Pinpoint the cell where the given text exists, returning its [x, y] midpoint coordinate. 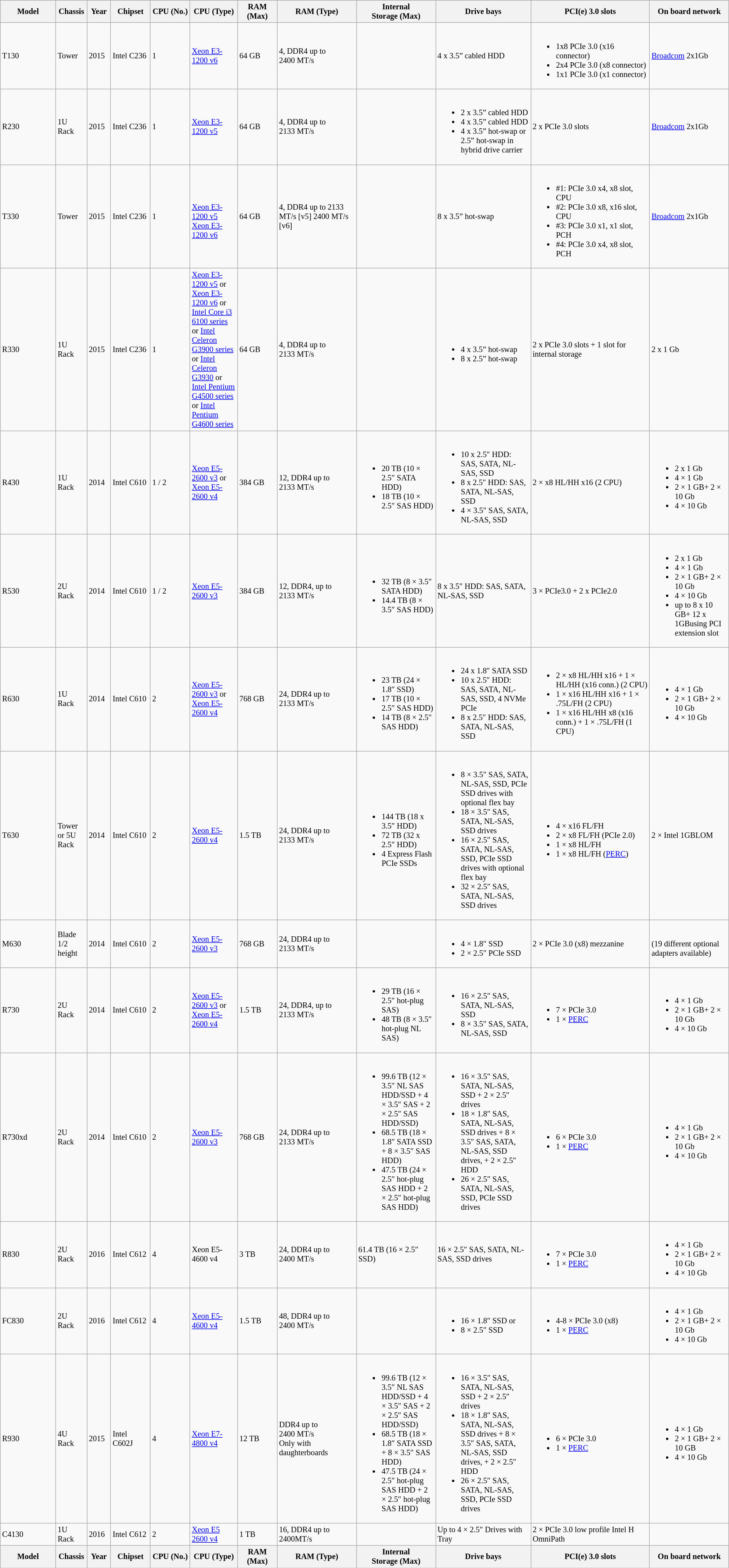
12 TB [257, 1438]
Intel C602J [131, 1438]
48, DDR4 up to 2400 MT/s [317, 1321]
2 x 3.5” cabled HDD4 x 3.5” cabled HDD4 x 3.5” hot-swap or 2.5” hot-swap in hybrid drive carrier [484, 126]
T630 [28, 835]
4 x 3.5” hot-swap8 x 2.5” hot-swap [484, 349]
32 TB (8 × 3.5″ SATA HDD)14.4 TB (8 × 3.5″ SAS HDD) [396, 590]
M630 [28, 944]
R430 [28, 482]
3 TB [257, 1254]
#1: PCIe 3.0 x4, x8 slot, CPU#2: PCIe 3.0 x8, x16 slot, CPU#3: PCIe 3.0 x1, x1 slot, PCH#4: PCIe 3.0 x4, x8 slot, PCH [590, 216]
16, DDR4 up to 2400MT/s [317, 1534]
16 × 2.5″ SAS, SATA, NL-SAS, SSD8 × 3.5″ SAS, SATA, NL-SAS, SSD [484, 1010]
144 TB (18 x 3.5″ HDD)72 TB (32 x 2.5″ HDD)4 Express Flash PCIe SSDs [396, 835]
2 × PCIe 3.0 (x8) mezzanine [590, 944]
12, DDR4 up to 2133 MT/s [317, 482]
16 × 1.8″ SSD or8 × 2.5″ SSD [484, 1321]
1x8 PCIe 3.0 (x16 connector)2x4 PCIe 3.0 (x8 connector)1x1 PCIe 3.0 (x1 connector) [590, 56]
R730xd [28, 1137]
2 x 1 Gb4 × 1 Gb2 × 1 GB+ 2 × 10 Gb4 × 10 Gbup to 8 x 10 GB+ 12 x 1GBusing PCI extension slot [689, 590]
23 TB (24 × 1.8″ SSD)17 TB (10 × 2.5″ SAS HDD)14 TB (8 × 2.5″ SAS HDD) [396, 699]
16 × 2.5″ SAS, SATA, NL-SAS, SSD drives [484, 1254]
R730 [28, 1010]
29 TB (16 × 2.5″ hot-plug SAS)48 TB (8 × 3.5″ hot-plug NL SAS) [396, 1010]
20 TB (10 × 2.5″ SATA HDD)18 TB (10 × 2.5″ SAS HDD) [396, 482]
4 × 1 Gb2 × 1 GB+ 2 × 10 GB4 × 10 Gb [689, 1438]
R530 [28, 590]
2 x 1 Gb4 × 1 Gb2 × 1 GB+ 2 × 10 Gb4 × 10 Gb [689, 482]
R830 [28, 1254]
R630 [28, 699]
10 x 2.5″ HDD: SAS, SATA, NL-SAS, SSD8 x 2.5″ HDD: SAS, SATA, NL-SAS, SSD4 × 3.5″ SAS, SATA, NL-SAS, SSD [484, 482]
1 TB [257, 1534]
Tower or 5U Rack [71, 835]
Xeon E3-1200 v6 [214, 56]
8 x 3.5” hot-swap [484, 216]
2 x 1 Gb [689, 349]
C4130 [28, 1534]
4 × x16 FL/FH2 × x8 FL/FH (PCIe 2.0)1 × x8 HL/FH1 × x8 HL/FH (PERC) [590, 835]
Xeon E3-1200 v5 [214, 126]
R330 [28, 349]
4, DDR4 up to 2400 MT/s [317, 56]
8 x 3.5″ HDD: SAS, SATA, NL-SAS, SSD [484, 590]
Xeon E5 2600 v4 [214, 1534]
4, DDR4 up to 2133 MT/s [v5] 2400 MT/s [v6] [317, 216]
2 x PCIe 3.0 slots + 1 slot for internal storage [590, 349]
3 × PCIe3.0 + 2 x PCIe2.0 [590, 590]
T130 [28, 56]
24 x 1.8″ SATA SSD10 x 2.5″ HDD: SAS, SATA, NL-SAS, SSD, 4 NVMe PCIe8 x 2.5″ HDD: SAS, SATA, NL-SAS, SSD [484, 699]
24, DDR4, up to 2133 MT/s [317, 1010]
R930 [28, 1438]
4U Rack [71, 1438]
4 × 1.8″ SSD2 × 2.5″ PCIe SSD [484, 944]
61.4 TB (16 × 2.5″ SSD) [396, 1254]
T330 [28, 216]
Blade 1/2 height [71, 944]
4-8 × PCIe 3.0 (x8)1 × PERC [590, 1321]
12, DDR4, up to 2133 MT/s [317, 590]
Xeon E7-4800 v4 [214, 1438]
2 × x8 HL/HH x16 (2 CPU) [590, 482]
(19 different optional adapters available) [689, 944]
DDR4 up to 2400 MT/sOnly with daughterboards [317, 1438]
Xeon E5-2600 v4 [214, 835]
4 x 3.5” cabled HDD [484, 56]
FC830 [28, 1321]
Xeon E3-1200 v5 Xeon E3-1200 v6 [214, 216]
24, DDR4 up to 2400 MT/s [317, 1254]
R230 [28, 126]
2 × Intel 1GBLOM [689, 835]
2 × x8 HL/HH x16 + 1 × HL/HH (x16 conn.) (2 CPU)1 × x16 HL/HH x16 + 1 × .75L/FH (2 CPU)1 × x16 HL/HH x8 (x16 conn.) + 1 × .75L/FH (1 CPU) [590, 699]
Up to 4 × 2.5″ Drives with Tray [484, 1534]
2 x PCIe 3.0 slots [590, 126]
2 × PCIe 3.0 low profile Intel H OmniPath [590, 1534]
